Identify which cell holds the provided text, then report its [x, y] central coordinate. 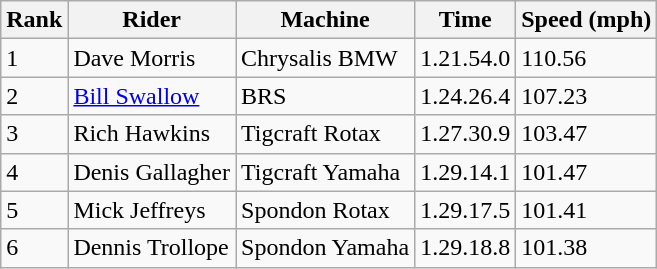
Tigcraft Yamaha [326, 172]
Rank [34, 20]
4 [34, 172]
Time [466, 20]
101.47 [586, 172]
Dennis Trollope [152, 248]
1.29.17.5 [466, 210]
1.29.14.1 [466, 172]
2 [34, 96]
Bill Swallow [152, 96]
1 [34, 58]
Denis Gallagher [152, 172]
Rich Hawkins [152, 134]
1.27.30.9 [466, 134]
103.47 [586, 134]
101.38 [586, 248]
Machine [326, 20]
1.29.18.8 [466, 248]
Speed (mph) [586, 20]
107.23 [586, 96]
Chrysalis BMW [326, 58]
Mick Jeffreys [152, 210]
101.41 [586, 210]
5 [34, 210]
1.24.26.4 [466, 96]
Rider [152, 20]
6 [34, 248]
BRS [326, 96]
Dave Morris [152, 58]
Spondon Rotax [326, 210]
1.21.54.0 [466, 58]
Spondon Yamaha [326, 248]
3 [34, 134]
Tigcraft Rotax [326, 134]
110.56 [586, 58]
